For the text-containing cell, return its midpoint in (X, Y) coordinate format. 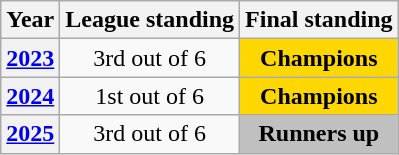
Year (30, 20)
2024 (30, 96)
2025 (30, 134)
Runners up (319, 134)
2023 (30, 58)
Final standing (319, 20)
1st out of 6 (150, 96)
League standing (150, 20)
